Capture the cell that displays the provided text and extract its [x, y] central coordinate. 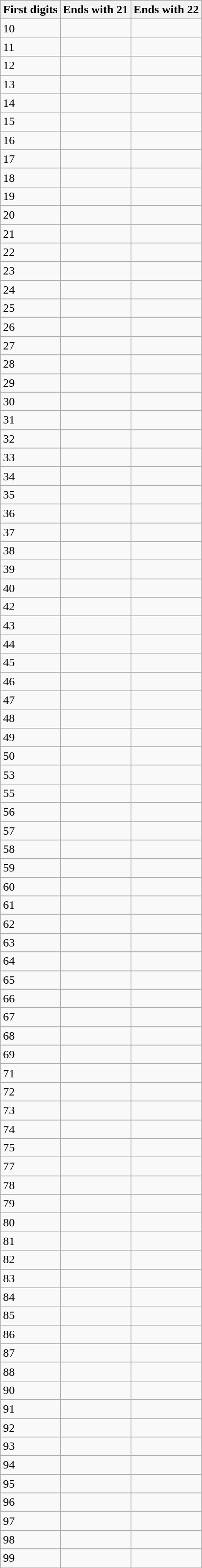
44 [30, 644]
23 [30, 271]
91 [30, 1409]
67 [30, 1017]
69 [30, 1054]
81 [30, 1241]
First digits [30, 10]
Ends with 21 [95, 10]
24 [30, 290]
83 [30, 1278]
21 [30, 234]
27 [30, 346]
65 [30, 980]
63 [30, 943]
32 [30, 439]
88 [30, 1371]
37 [30, 532]
77 [30, 1167]
86 [30, 1334]
18 [30, 177]
15 [30, 122]
84 [30, 1297]
26 [30, 327]
85 [30, 1316]
45 [30, 663]
31 [30, 420]
36 [30, 513]
61 [30, 905]
56 [30, 812]
72 [30, 1092]
90 [30, 1390]
60 [30, 887]
92 [30, 1428]
29 [30, 383]
55 [30, 793]
38 [30, 551]
68 [30, 1036]
74 [30, 1129]
48 [30, 719]
35 [30, 495]
28 [30, 364]
39 [30, 570]
53 [30, 774]
97 [30, 1521]
30 [30, 401]
93 [30, 1446]
49 [30, 737]
46 [30, 681]
33 [30, 457]
40 [30, 588]
34 [30, 476]
57 [30, 831]
16 [30, 140]
22 [30, 252]
19 [30, 196]
82 [30, 1260]
62 [30, 924]
99 [30, 1558]
73 [30, 1110]
71 [30, 1073]
20 [30, 215]
79 [30, 1204]
Ends with 22 [166, 10]
80 [30, 1222]
50 [30, 756]
87 [30, 1353]
10 [30, 28]
66 [30, 998]
43 [30, 625]
13 [30, 84]
95 [30, 1484]
25 [30, 308]
98 [30, 1540]
78 [30, 1185]
14 [30, 103]
47 [30, 700]
17 [30, 159]
75 [30, 1148]
94 [30, 1465]
59 [30, 868]
96 [30, 1502]
12 [30, 66]
42 [30, 607]
11 [30, 47]
58 [30, 849]
64 [30, 961]
